Scan for the cell matching the given text and deliver its (x, y) coordinate at center. 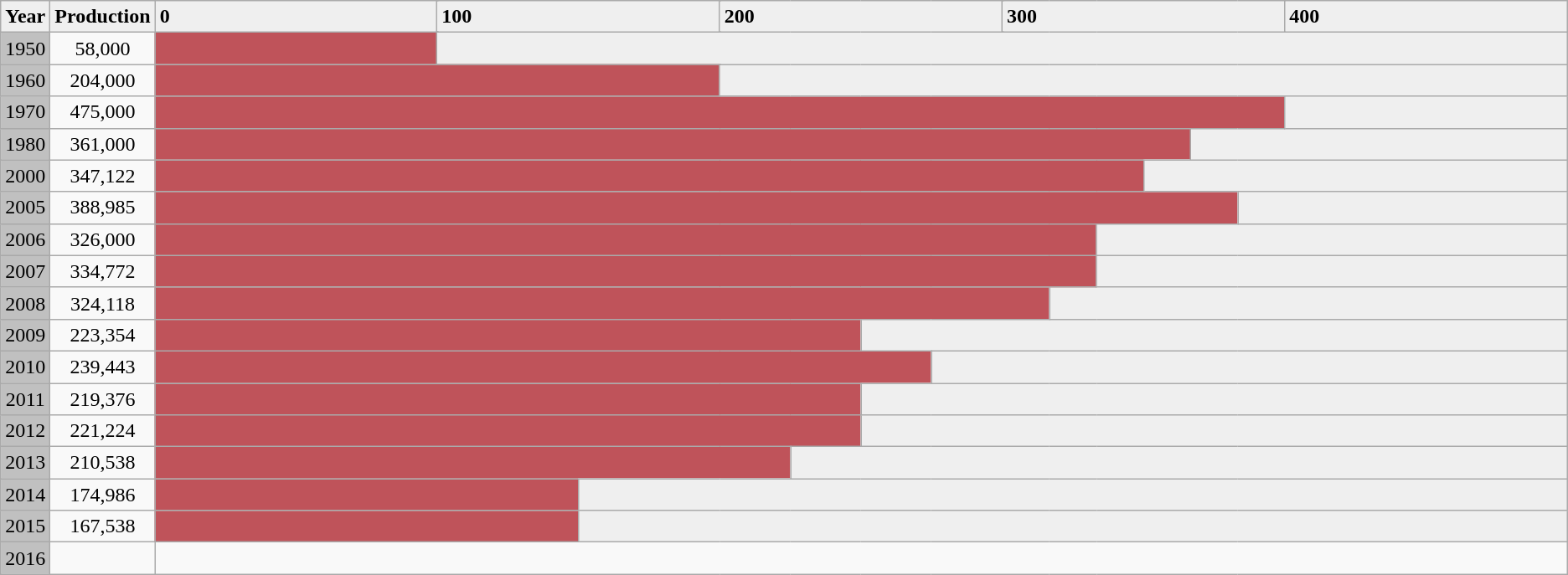
361,000 (102, 144)
174,986 (102, 495)
221,224 (102, 431)
2009 (25, 335)
2005 (25, 208)
167,538 (102, 526)
100 (578, 17)
2016 (25, 558)
400 (1426, 17)
388,985 (102, 208)
1960 (25, 80)
2014 (25, 495)
2013 (25, 463)
2012 (25, 431)
334,772 (102, 271)
475,000 (102, 112)
58,000 (102, 49)
210,538 (102, 463)
2008 (25, 303)
347,122 (102, 176)
2000 (25, 176)
324,118 (102, 303)
0 (297, 17)
2015 (25, 526)
239,443 (102, 367)
1980 (25, 144)
1950 (25, 49)
2006 (25, 239)
2010 (25, 367)
219,376 (102, 399)
204,000 (102, 80)
300 (1142, 17)
Production (102, 17)
2007 (25, 271)
Year (25, 17)
1970 (25, 112)
200 (861, 17)
326,000 (102, 239)
2011 (25, 399)
223,354 (102, 335)
